Return [X, Y] of the center of cell containing provided text 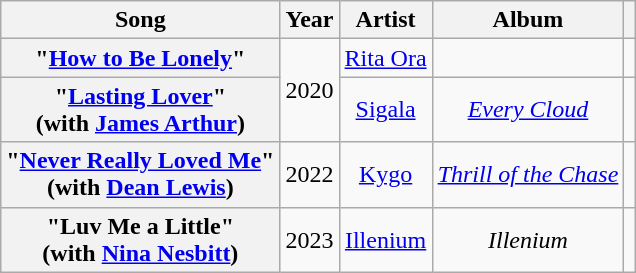
"How to Be Lonely" [140, 58]
Every Cloud [528, 110]
Rita Ora [386, 58]
2020 [310, 90]
Kygo [386, 174]
Year [310, 20]
Thrill of the Chase [528, 174]
Artist [386, 20]
Sigala [386, 110]
Album [528, 20]
2023 [310, 240]
"Luv Me a Little"(with Nina Nesbitt) [140, 240]
"Lasting Lover"(with James Arthur) [140, 110]
2022 [310, 174]
"Never Really Loved Me"(with Dean Lewis) [140, 174]
Song [140, 20]
